Return (X, Y) of the center of cell containing provided text 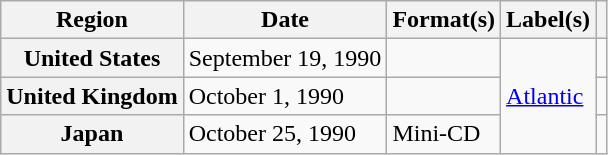
Label(s) (548, 20)
Format(s) (444, 20)
United Kingdom (92, 96)
September 19, 1990 (285, 58)
Date (285, 20)
United States (92, 58)
October 25, 1990 (285, 134)
Japan (92, 134)
Region (92, 20)
October 1, 1990 (285, 96)
Mini-CD (444, 134)
Atlantic (548, 96)
